Capture the cell that displays the provided text and extract its (X, Y) central coordinate. 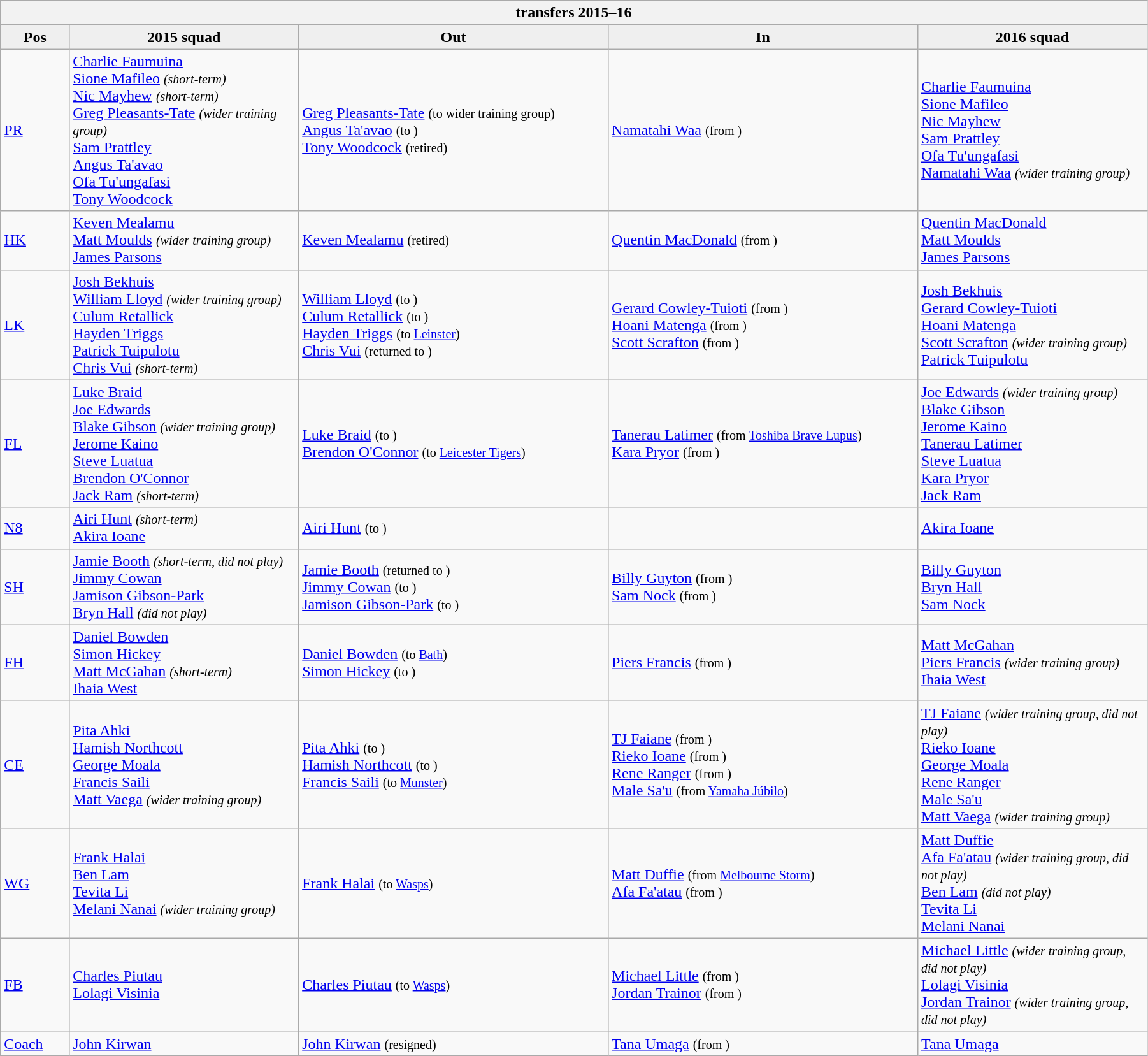
N8 (35, 528)
Charlie FaumuinaSione MafileoNic MayhewSam PrattleyOfa Tu'ungafasiNamatahi Waa (wider training group) (1032, 130)
Quentin MacDonald (from ) (763, 240)
PR (35, 130)
Pos (35, 37)
LK (35, 325)
In (763, 37)
Matt DuffieAfa Fa'atau (wider training group, did not play)Ben Lam (did not play)Tevita LiMelani Nanai (1032, 883)
Akira Ioane (1032, 528)
Keven MealamuMatt Moulds (wider training group)James Parsons (184, 240)
2016 squad (1032, 37)
2015 squad (184, 37)
Matt McGahanPiers Francis (wider training group)Ihaia West (1032, 663)
Joe Edwards (wider training group)Blake GibsonJerome KainoTanerau LatimerSteve LuatuaKara PryorJack Ram (1032, 444)
Coach (35, 1043)
Jamie Booth (short-term, did not play)Jimmy CowanJamison Gibson-ParkBryn Hall (did not play) (184, 586)
SH (35, 586)
transfers 2015–16 (574, 13)
FH (35, 663)
Matt Duffie (from Melbourne Storm) Afa Fa'atau (from ) (763, 883)
HK (35, 240)
Michael Little (from ) Jordan Trainor (from ) (763, 985)
Josh BekhuisWilliam Lloyd (wider training group)Culum RetallickHayden TriggsPatrick TuipulotuChris Vui (short-term) (184, 325)
Airi Hunt (to ) (454, 528)
Airi Hunt (short-term)Akira Ioane (184, 528)
William Lloyd (to ) Culum Retallick (to ) Hayden Triggs (to Leinster) Chris Vui (returned to ) (454, 325)
Frank Halai (to Wasps) (454, 883)
Quentin MacDonaldMatt MouldsJames Parsons (1032, 240)
John Kirwan (resigned) (454, 1043)
Keven Mealamu (retired) (454, 240)
Jamie Booth (returned to ) Jimmy Cowan (to ) Jamison Gibson-Park (to ) (454, 586)
TJ Faiane (wider training group, did not play)Rieko IoaneGeorge MoalaRene RangerMale Sa'uMatt Vaega (wider training group) (1032, 764)
WG (35, 883)
Pita Ahki (to ) Hamish Northcott (to ) Francis Saili (to Munster) (454, 764)
Piers Francis (from ) (763, 663)
Billy Guyton (from ) Sam Nock (from ) (763, 586)
Daniel Bowden (to Bath) Simon Hickey (to ) (454, 663)
Pita AhkiHamish NorthcottGeorge MoalaFrancis SailiMatt Vaega (wider training group) (184, 764)
CE (35, 764)
TJ Faiane (from ) Rieko Ioane (from ) Rene Ranger (from ) Male Sa'u (from Yamaha Júbilo) (763, 764)
Tana Umaga (from ) (763, 1043)
Gerard Cowley-Tuioti (from ) Hoani Matenga (from ) Scott Scrafton (from ) (763, 325)
FB (35, 985)
Charles PiutauLolagi Visinia (184, 985)
Luke Braid (to ) Brendon O'Connor (to Leicester Tigers) (454, 444)
Billy GuytonBryn HallSam Nock (1032, 586)
Greg Pleasants-Tate (to wider training group) Angus Ta'avao (to ) Tony Woodcock (retired) (454, 130)
Out (454, 37)
Tanerau Latimer (from Toshiba Brave Lupus) Kara Pryor (from ) (763, 444)
Tana Umaga (1032, 1043)
Frank HalaiBen LamTevita LiMelani Nanai (wider training group) (184, 883)
FL (35, 444)
John Kirwan (184, 1043)
Daniel BowdenSimon HickeyMatt McGahan (short-term)Ihaia West (184, 663)
Luke BraidJoe EdwardsBlake Gibson (wider training group)Jerome KainoSteve LuatuaBrendon O'ConnorJack Ram (short-term) (184, 444)
Charles Piutau (to Wasps) (454, 985)
Namatahi Waa (from ) (763, 130)
Josh BekhuisGerard Cowley-TuiotiHoani MatengaScott Scrafton (wider training group)Patrick Tuipulotu (1032, 325)
Michael Little (wider training group, did not play)Lolagi VisiniaJordan Trainor (wider training group, did not play) (1032, 985)
